Provide the (x, y) coordinate of the cell's center where the given text is located.  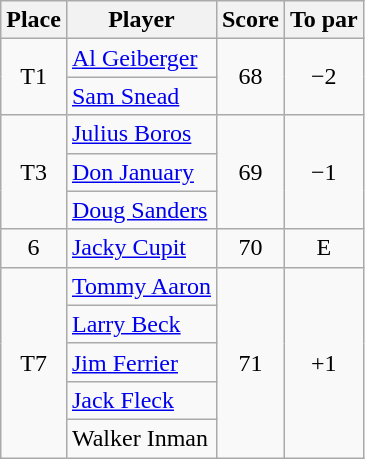
69 (250, 172)
Larry Beck (141, 324)
Doug Sanders (141, 210)
−1 (324, 172)
Al Geiberger (141, 58)
70 (250, 248)
Jacky Cupit (141, 248)
T7 (34, 362)
Walker Inman (141, 438)
Score (250, 20)
T3 (34, 172)
Tommy Aaron (141, 286)
To par (324, 20)
+1 (324, 362)
E (324, 248)
T1 (34, 77)
Player (141, 20)
71 (250, 362)
Julius Boros (141, 134)
Place (34, 20)
6 (34, 248)
68 (250, 77)
Jim Ferrier (141, 362)
Sam Snead (141, 96)
Jack Fleck (141, 400)
−2 (324, 77)
Don January (141, 172)
